Extract the [X, Y] coordinate from the center of the cell holding the provided text.  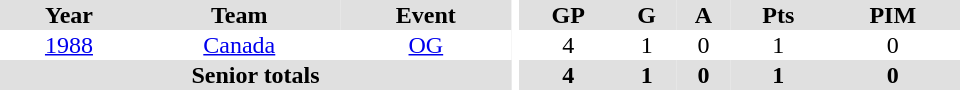
Pts [778, 15]
A [704, 15]
PIM [893, 15]
G [646, 15]
Senior totals [256, 75]
Event [426, 15]
1988 [69, 45]
OG [426, 45]
Year [69, 15]
Team [240, 15]
Canada [240, 45]
GP [568, 15]
